Pinpoint the cell where the given text exists, returning its [x, y] midpoint coordinate. 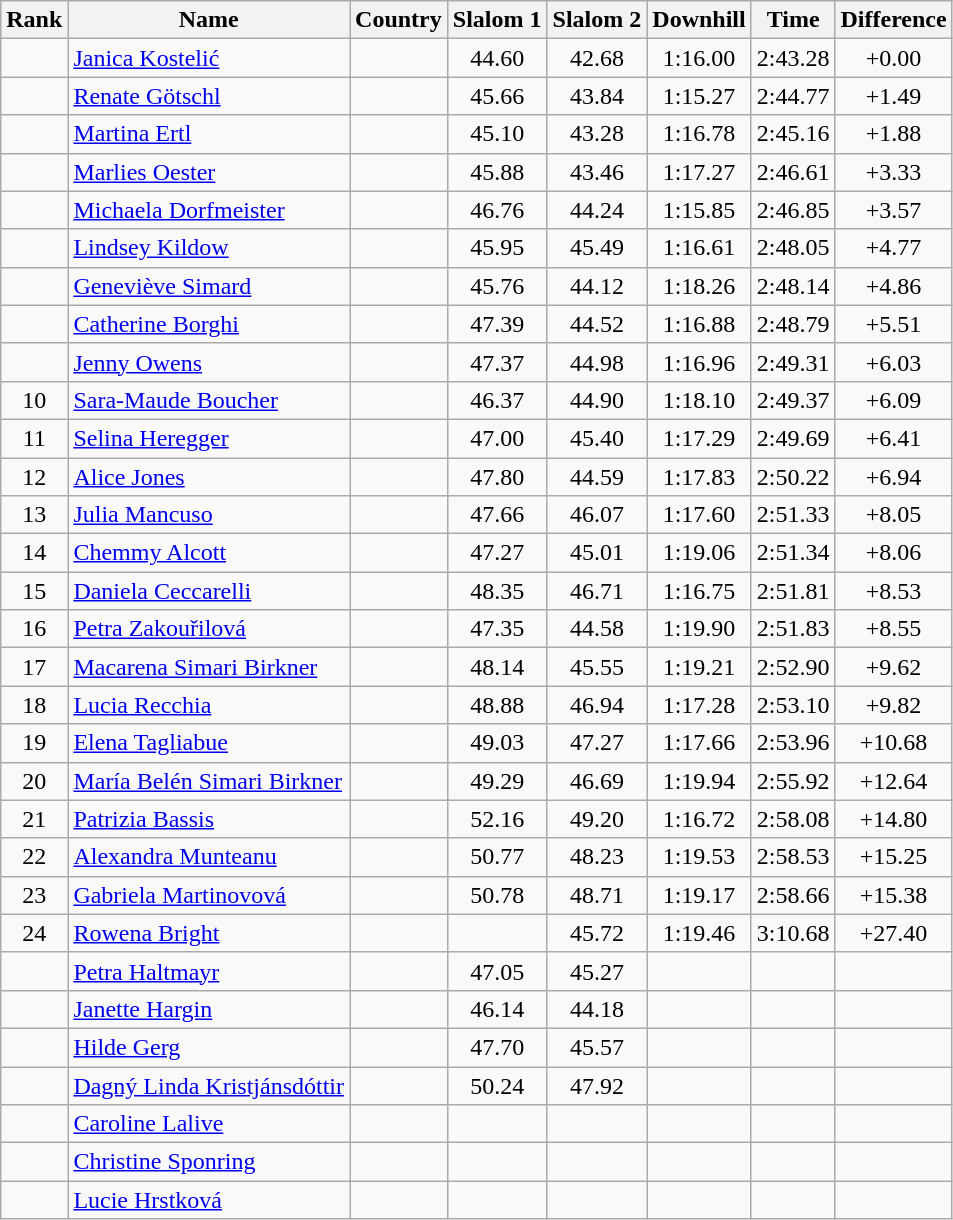
46.37 [497, 400]
+6.41 [894, 438]
45.66 [497, 96]
2:58.08 [793, 819]
44.60 [497, 58]
44.59 [597, 477]
48.14 [497, 667]
2:48.14 [793, 286]
16 [34, 629]
47.37 [497, 362]
45.49 [597, 248]
1:15.27 [699, 96]
2:49.69 [793, 438]
2:45.16 [793, 134]
3:10.68 [793, 933]
47.70 [497, 1047]
45.76 [497, 286]
Petra Haltmayr [209, 971]
43.84 [597, 96]
+12.64 [894, 781]
24 [34, 933]
+6.03 [894, 362]
45.57 [597, 1047]
46.94 [597, 705]
46.69 [597, 781]
Name [209, 20]
46.07 [597, 515]
Dagný Linda Kristjánsdóttir [209, 1085]
47.66 [497, 515]
20 [34, 781]
Slalom 1 [497, 20]
+8.06 [894, 553]
45.72 [597, 933]
44.58 [597, 629]
44.18 [597, 1009]
Selina Heregger [209, 438]
+8.53 [894, 591]
2:52.90 [793, 667]
12 [34, 477]
+1.49 [894, 96]
Rowena Bright [209, 933]
+15.38 [894, 895]
15 [34, 591]
45.01 [597, 553]
45.27 [597, 971]
1:19.06 [699, 553]
Sara-Maude Boucher [209, 400]
47.05 [497, 971]
2:46.85 [793, 210]
Difference [894, 20]
Chemmy Alcott [209, 553]
Jenny Owens [209, 362]
1:19.21 [699, 667]
50.24 [497, 1085]
1:16.78 [699, 134]
2:50.22 [793, 477]
+14.80 [894, 819]
46.71 [597, 591]
2:44.77 [793, 96]
23 [34, 895]
+5.51 [894, 324]
52.16 [497, 819]
1:16.75 [699, 591]
Janette Hargin [209, 1009]
Julia Mancuso [209, 515]
22 [34, 857]
Hilde Gerg [209, 1047]
49.20 [597, 819]
45.55 [597, 667]
+10.68 [894, 743]
45.10 [497, 134]
47.35 [497, 629]
1:18.10 [699, 400]
2:51.34 [793, 553]
1:18.26 [699, 286]
2:53.10 [793, 705]
2:46.61 [793, 172]
1:17.28 [699, 705]
Michaela Dorfmeister [209, 210]
+3.33 [894, 172]
44.90 [597, 400]
1:19.46 [699, 933]
45.40 [597, 438]
1:17.29 [699, 438]
14 [34, 553]
Petra Zakouřilová [209, 629]
45.88 [497, 172]
2:55.92 [793, 781]
2:49.31 [793, 362]
+4.77 [894, 248]
1:17.60 [699, 515]
Martina Ertl [209, 134]
49.03 [497, 743]
47.39 [497, 324]
44.52 [597, 324]
1:17.66 [699, 743]
Daniela Ceccarelli [209, 591]
2:43.28 [793, 58]
Downhill [699, 20]
48.88 [497, 705]
46.76 [497, 210]
+9.62 [894, 667]
1:19.94 [699, 781]
11 [34, 438]
+6.94 [894, 477]
Lucia Recchia [209, 705]
Renate Götschl [209, 96]
María Belén Simari Birkner [209, 781]
Patrizia Bassis [209, 819]
2:51.33 [793, 515]
43.28 [597, 134]
+8.05 [894, 515]
Marlies Oester [209, 172]
1:16.61 [699, 248]
44.98 [597, 362]
1:16.88 [699, 324]
Christine Sponring [209, 1162]
2:58.53 [793, 857]
2:51.81 [793, 591]
1:19.53 [699, 857]
47.92 [597, 1085]
46.14 [497, 1009]
18 [34, 705]
1:15.85 [699, 210]
49.29 [497, 781]
48.71 [597, 895]
+8.55 [894, 629]
Geneviève Simard [209, 286]
42.68 [597, 58]
Rank [34, 20]
Time [793, 20]
1:17.27 [699, 172]
50.77 [497, 857]
1:16.00 [699, 58]
+1.88 [894, 134]
2:48.79 [793, 324]
13 [34, 515]
45.95 [497, 248]
+4.86 [894, 286]
+9.82 [894, 705]
47.80 [497, 477]
50.78 [497, 895]
44.12 [597, 286]
10 [34, 400]
Country [399, 20]
19 [34, 743]
Lucie Hrstková [209, 1200]
+15.25 [894, 857]
21 [34, 819]
44.24 [597, 210]
Catherine Borghi [209, 324]
Janica Kostelić [209, 58]
Caroline Lalive [209, 1124]
Macarena Simari Birkner [209, 667]
1:19.90 [699, 629]
43.46 [597, 172]
Elena Tagliabue [209, 743]
Slalom 2 [597, 20]
Gabriela Martinovová [209, 895]
2:53.96 [793, 743]
+6.09 [894, 400]
+3.57 [894, 210]
1:16.96 [699, 362]
+27.40 [894, 933]
2:51.83 [793, 629]
1:17.83 [699, 477]
Alexandra Munteanu [209, 857]
2:49.37 [793, 400]
+0.00 [894, 58]
2:58.66 [793, 895]
Lindsey Kildow [209, 248]
Alice Jones [209, 477]
48.35 [497, 591]
48.23 [597, 857]
17 [34, 667]
2:48.05 [793, 248]
1:16.72 [699, 819]
1:19.17 [699, 895]
47.00 [497, 438]
